Extract the [x, y] coordinate from the center of the cell holding the provided text.  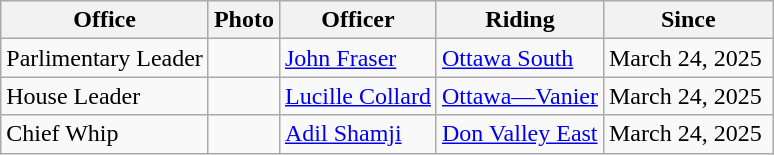
John Fraser [358, 58]
Parlimentary Leader [105, 58]
Office [105, 20]
Riding [520, 20]
Ottawa—Vanier [520, 96]
Photo [244, 20]
House Leader [105, 96]
Since [688, 20]
Lucille Collard [358, 96]
Chief Whip [105, 134]
Adil Shamji [358, 134]
Officer [358, 20]
Don Valley East [520, 134]
Ottawa South [520, 58]
